Extract the (x, y) coordinate from the center of the cell holding the provided text.  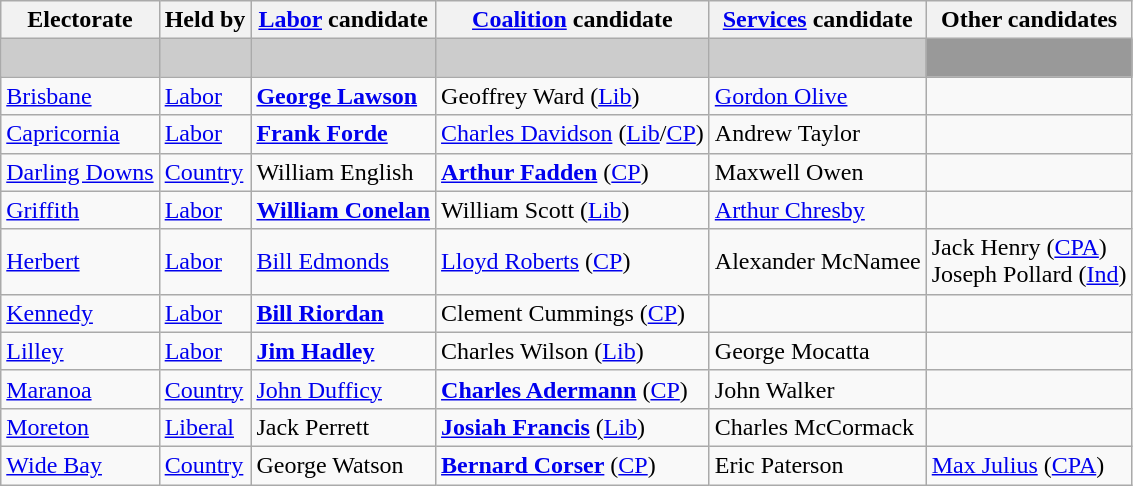
George Watson (344, 465)
Lloyd Roberts (CP) (573, 262)
Charles Wilson (Lib) (573, 351)
Kennedy (80, 313)
Andrew Taylor (818, 134)
Electorate (80, 20)
Bill Riordan (344, 313)
Other candidates (1029, 20)
Charles Davidson (Lib/CP) (573, 134)
Clement Cummings (CP) (573, 313)
Arthur Chresby (818, 210)
Services candidate (818, 20)
Herbert (80, 262)
Eric Paterson (818, 465)
Brisbane (80, 96)
Alexander McNamee (818, 262)
Griffith (80, 210)
Gordon Olive (818, 96)
Lilley (80, 351)
Max Julius (CPA) (1029, 465)
Moreton (80, 427)
Arthur Fadden (CP) (573, 172)
Capricornia (80, 134)
Liberal (205, 427)
Wide Bay (80, 465)
John Walker (818, 389)
Bill Edmonds (344, 262)
Maranoa (80, 389)
Jack Henry (CPA)Joseph Pollard (Ind) (1029, 262)
Bernard Corser (CP) (573, 465)
Frank Forde (344, 134)
Maxwell Owen (818, 172)
Charles Adermann (CP) (573, 389)
George Mocatta (818, 351)
William Conelan (344, 210)
Labor candidate (344, 20)
Josiah Francis (Lib) (573, 427)
Jim Hadley (344, 351)
George Lawson (344, 96)
Jack Perrett (344, 427)
Geoffrey Ward (Lib) (573, 96)
Charles McCormack (818, 427)
John Dufficy (344, 389)
Coalition candidate (573, 20)
William Scott (Lib) (573, 210)
Darling Downs (80, 172)
William English (344, 172)
Held by (205, 20)
